Return [X, Y] of the center of cell containing provided text 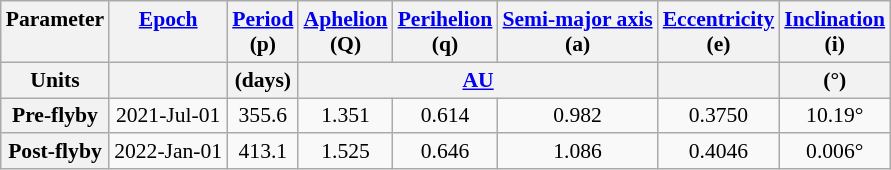
Semi-major axis(a) [577, 32]
2021-Jul-01 [168, 116]
355.6 [262, 116]
(days) [262, 80]
413.1 [262, 152]
AU [478, 80]
0.3750 [719, 116]
Pre-flyby [55, 116]
Period(p) [262, 32]
0.4046 [719, 152]
Units [55, 80]
Eccentricity(e) [719, 32]
10.19° [834, 116]
0.614 [446, 116]
1.086 [577, 152]
Parameter [55, 32]
(°) [834, 80]
Perihelion(q) [446, 32]
0.646 [446, 152]
0.982 [577, 116]
Aphelion(Q) [345, 32]
1.525 [345, 152]
0.006° [834, 152]
Epoch [168, 32]
Inclination(i) [834, 32]
1.351 [345, 116]
Post-flyby [55, 152]
2022-Jan-01 [168, 152]
